Find where the given text appears and provide that cell's center as [X, Y] coordinate. 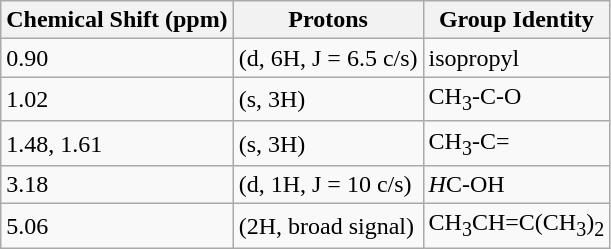
(2H, broad signal) [328, 226]
1.02 [117, 99]
Group Identity [516, 20]
CH3-C-O [516, 99]
5.06 [117, 226]
1.48, 1.61 [117, 143]
CH3-C= [516, 143]
3.18 [117, 185]
CH3CH=C(CH3)2 [516, 226]
(d, 1H, J = 10 c/s) [328, 185]
Chemical Shift (ppm) [117, 20]
(d, 6H, J = 6.5 c/s) [328, 58]
isopropyl [516, 58]
Protons [328, 20]
HC-OH [516, 185]
0.90 [117, 58]
